Find where the given text appears and provide that cell's center as [X, Y] coordinate. 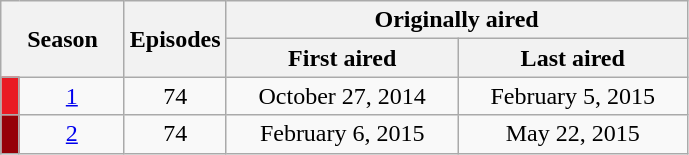
February 6, 2015 [342, 134]
Last aired [572, 58]
February 5, 2015 [572, 96]
2 [72, 134]
1 [72, 96]
Season [63, 39]
Originally aired [456, 20]
October 27, 2014 [342, 96]
Episodes [175, 39]
May 22, 2015 [572, 134]
First aired [342, 58]
